Extract the [x, y] coordinate from the center of the cell holding the provided text.  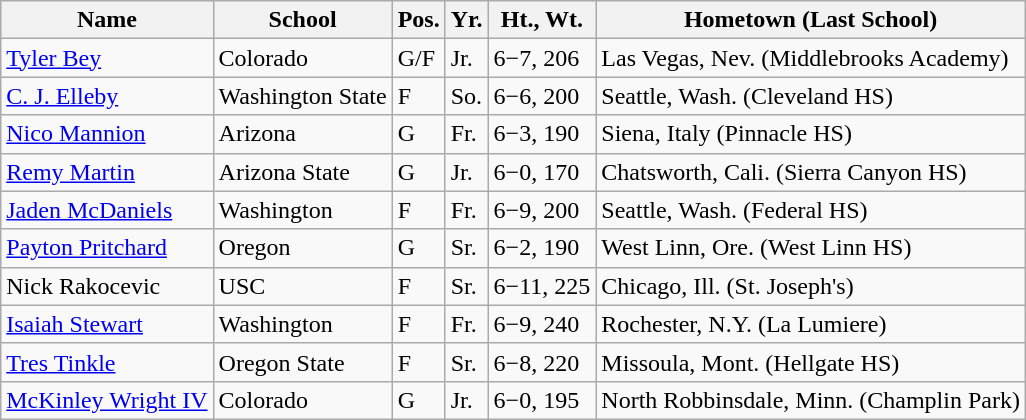
Jaden McDaniels [107, 210]
Chatsworth, Cali. (Sierra Canyon HS) [811, 172]
Oregon [302, 248]
USC [302, 286]
Oregon State [302, 362]
6−3, 190 [542, 134]
6−6, 200 [542, 96]
Payton Pritchard [107, 248]
6−8, 220 [542, 362]
C. J. Elleby [107, 96]
Seattle, Wash. (Federal HS) [811, 210]
Tres Tinkle [107, 362]
6−0, 170 [542, 172]
Ht., Wt. [542, 20]
Yr. [466, 20]
Nick Rakocevic [107, 286]
Isaiah Stewart [107, 324]
Pos. [418, 20]
Rochester, N.Y. (La Lumiere) [811, 324]
6−7, 206 [542, 58]
Remy Martin [107, 172]
Missoula, Mont. (Hellgate HS) [811, 362]
6−11, 225 [542, 286]
North Robbinsdale, Minn. (Champlin Park) [811, 400]
Las Vegas, Nev. (Middlebrooks Academy) [811, 58]
6−9, 240 [542, 324]
West Linn, Ore. (West Linn HS) [811, 248]
Hometown (Last School) [811, 20]
G/F [418, 58]
Arizona [302, 134]
School [302, 20]
6−2, 190 [542, 248]
Washington State [302, 96]
Nico Mannion [107, 134]
Name [107, 20]
Seattle, Wash. (Cleveland HS) [811, 96]
Tyler Bey [107, 58]
Arizona State [302, 172]
6−0, 195 [542, 400]
Chicago, Ill. (St. Joseph's) [811, 286]
So. [466, 96]
McKinley Wright IV [107, 400]
6−9, 200 [542, 210]
Siena, Italy (Pinnacle HS) [811, 134]
